Scan for the cell matching the given text and deliver its [X, Y] coordinate at center. 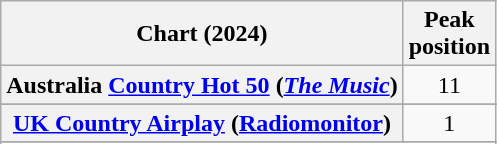
Chart (2024) [202, 34]
1 [449, 123]
11 [449, 85]
Australia Country Hot 50 (The Music) [202, 85]
Peakposition [449, 34]
UK Country Airplay (Radiomonitor) [202, 123]
